Scan for the cell matching the given text and deliver its (x, y) coordinate at center. 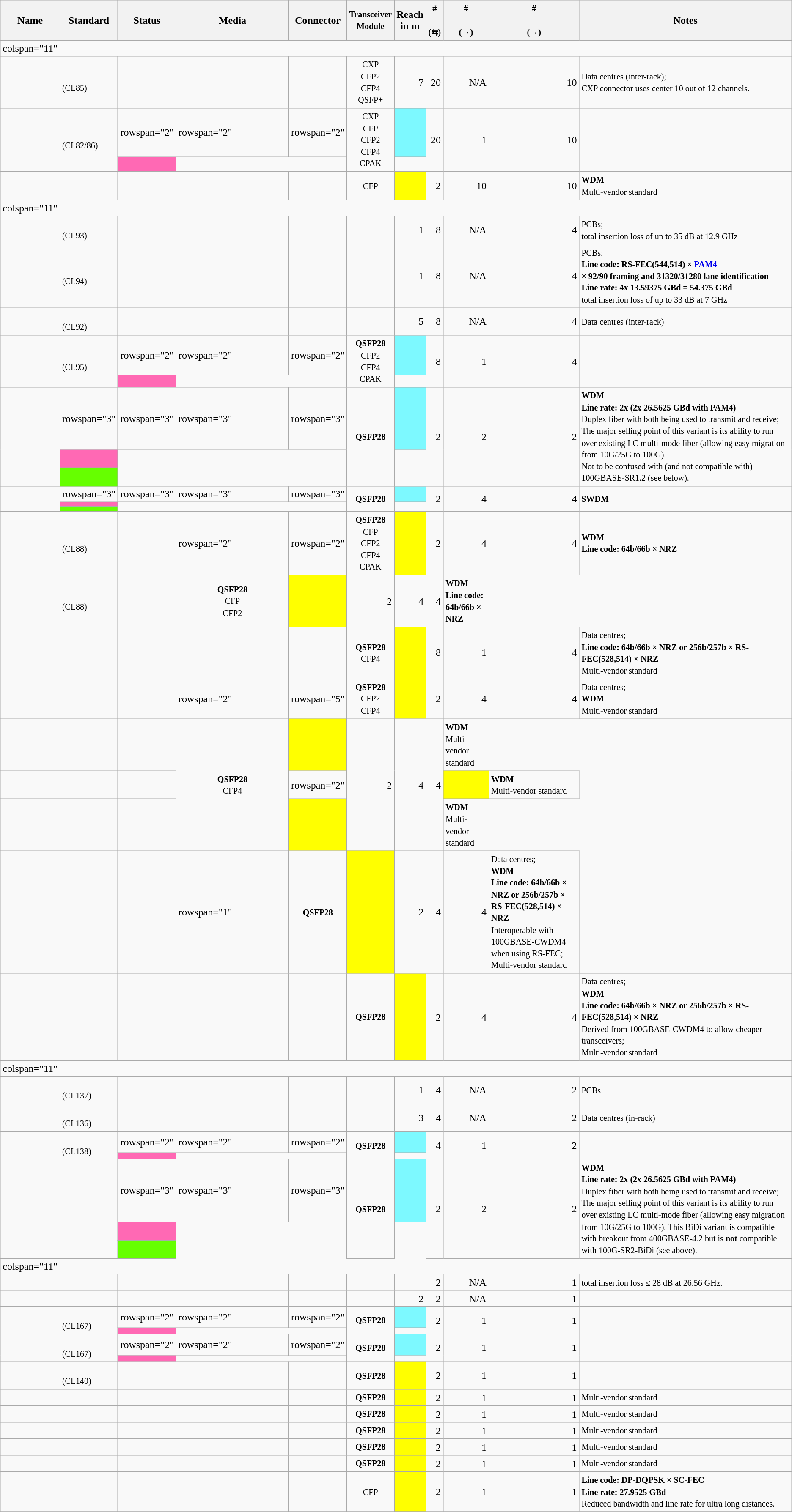
Data centres;WDMMulti-vendor standard (685, 698)
(CL92) (89, 321)
CXPCFPCFP2CFP4CPAK (371, 140)
Name (30, 20)
#(⇆) (435, 20)
(CL82/86) (89, 140)
rowspan="5" (318, 698)
(CL93) (89, 230)
Data centres (inter-rack) (685, 321)
7 (410, 82)
(CL137) (89, 1090)
(CL140) (89, 1376)
Connector (318, 20)
SWDM (685, 499)
QSFP28CFPCFP2CFP4CPAK (371, 543)
Line code: DP-DQPSK × SC-FECLine rate: 27.9525 GBdReduced bandwidth and line rate for ultra long distances. (685, 1492)
(CL138) (89, 1145)
5 (410, 321)
Standard (89, 20)
CXPCFP2CFP4QSFP+ (371, 82)
total insertion loss ≤ 28 dB at 26.56 GHz. (685, 1282)
(CL94) (89, 276)
Data centres (in-rack) (685, 1118)
(CL95) (89, 361)
TransceiverModule (371, 20)
Reachin m (410, 20)
Status (147, 20)
QSFP28CFPCFP2 (232, 601)
QSFP28CFP2CFP4CPAK (371, 361)
Data centres;Line code: 64b/66b × NRZ or 256b/257b × RS-FEC(528,514) × NRZMulti-vendor standard (685, 653)
PCBs (685, 1090)
Media (232, 20)
Data centres (inter-rack);CXP connector uses center 10 out of 12 channels. (685, 82)
rowspan="1" (232, 912)
3 (410, 1118)
(CL136) (89, 1118)
QSFP28CFP2CFP4 (371, 698)
Notes (685, 20)
PCBs;total insertion loss of up to 35 dB at 12.9 GHz (685, 230)
(CL85) (89, 82)
